Detect which cell encompasses the target text, then output its (X, Y) center coordinate. 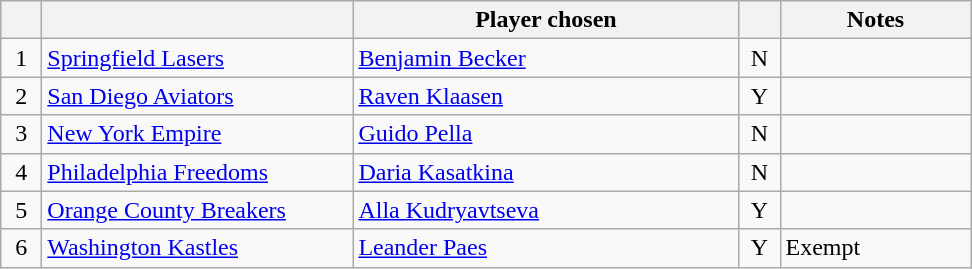
Washington Kastles (198, 248)
5 (22, 210)
Raven Klaasen (546, 96)
1 (22, 58)
2 (22, 96)
Springfield Lasers (198, 58)
Exempt (876, 248)
Orange County Breakers (198, 210)
Player chosen (546, 20)
3 (22, 134)
Philadelphia Freedoms (198, 172)
New York Empire (198, 134)
Alla Kudryavtseva (546, 210)
Benjamin Becker (546, 58)
Leander Paes (546, 248)
6 (22, 248)
Guido Pella (546, 134)
Daria Kasatkina (546, 172)
4 (22, 172)
San Diego Aviators (198, 96)
Notes (876, 20)
